Output the (X, Y) coordinate of the center of the cell containing the given text.  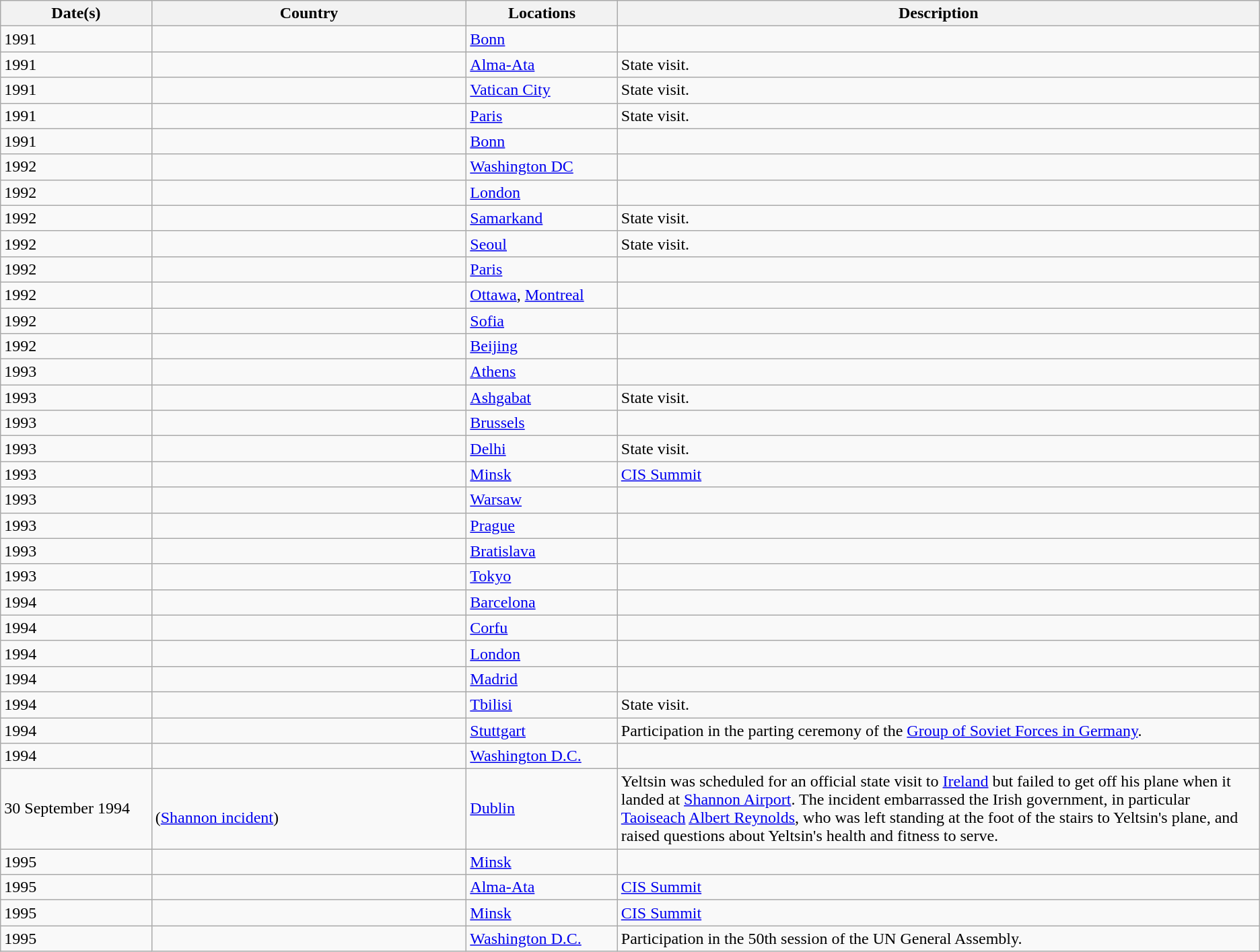
Madrid (542, 679)
Date(s) (76, 13)
Ottawa, Montreal (542, 295)
Tokyo (542, 577)
Bratislava (542, 551)
Seoul (542, 244)
Prague (542, 525)
Corfu (542, 628)
Delhi (542, 449)
Ashgabat (542, 398)
Participation in the parting ceremony of the Group of Soviet Forces in Germany. (938, 730)
Samarkand (542, 218)
Stuttgart (542, 730)
Description (938, 13)
Brussels (542, 423)
Dublin (542, 809)
Sofia (542, 321)
30 September 1994 (76, 809)
(Shannon incident) (309, 809)
Country (309, 13)
Vatican City (542, 90)
Washington DC (542, 167)
Athens (542, 372)
Warsaw (542, 500)
Tbilisi (542, 704)
Locations (542, 13)
Beijing (542, 346)
Barcelona (542, 602)
Participation in the 50th session of the UN General Assembly. (938, 939)
